Locate the cell with the specified text and output its [x, y] center coordinate. 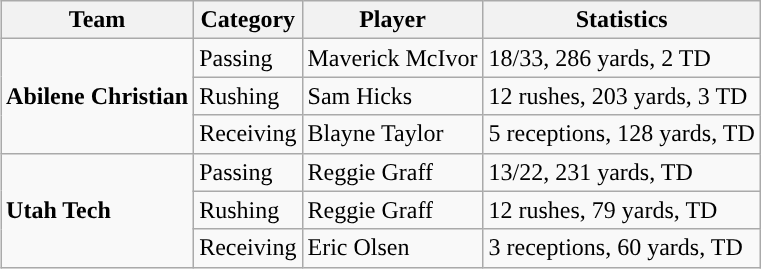
3 receptions, 60 yards, TD [622, 248]
Team [98, 20]
18/33, 286 yards, 2 TD [622, 58]
5 receptions, 128 yards, TD [622, 134]
Player [392, 20]
Utah Tech [98, 210]
12 rushes, 203 yards, 3 TD [622, 96]
Maverick McIvor [392, 58]
12 rushes, 79 yards, TD [622, 210]
Statistics [622, 20]
13/22, 231 yards, TD [622, 172]
Abilene Christian [98, 96]
Sam Hicks [392, 96]
Blayne Taylor [392, 134]
Category [248, 20]
Eric Olsen [392, 248]
